From the cell containing the given text, extract its center point as (x, y) coordinate. 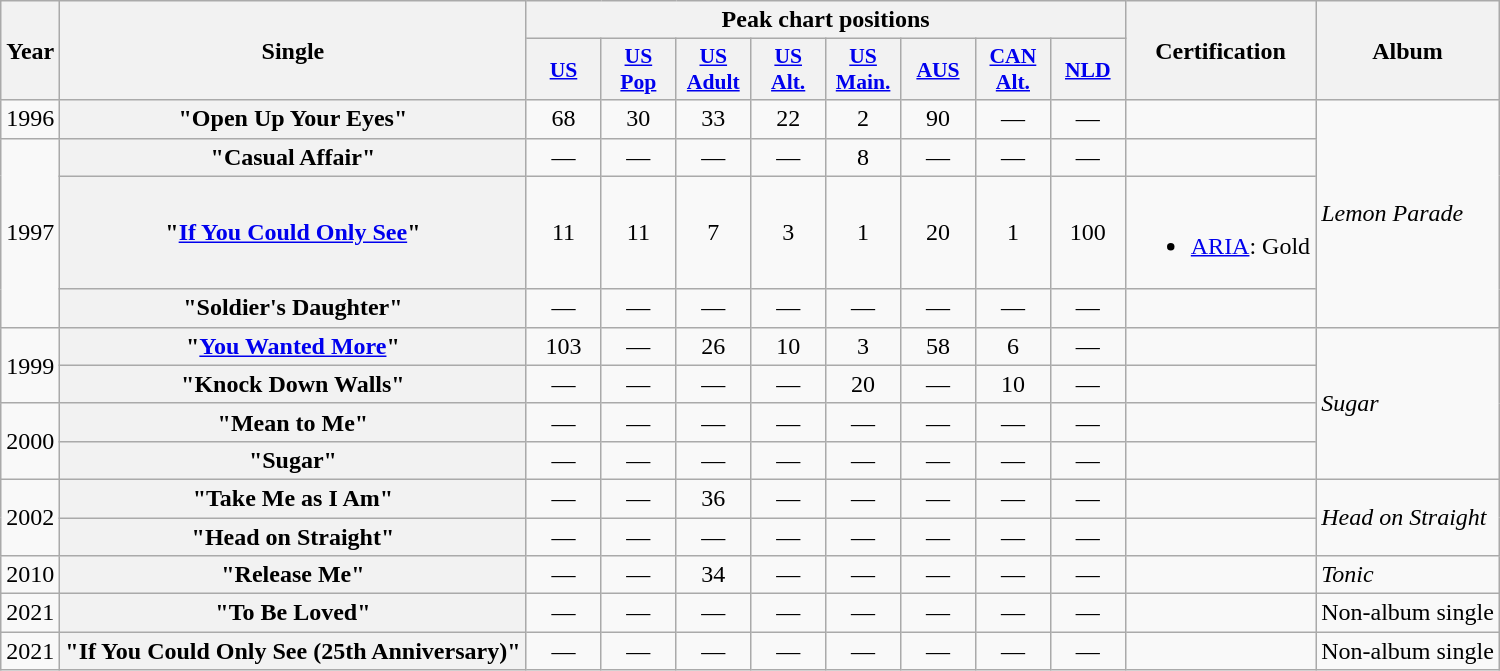
Peak chart positions (826, 20)
"If You Could Only See (25th Anniversary)" (293, 651)
1997 (30, 232)
2000 (30, 441)
36 (714, 498)
CANAlt. (1012, 70)
USAlt. (788, 70)
Tonic (1408, 575)
90 (938, 119)
6 (1012, 346)
7 (714, 232)
"Casual Affair" (293, 157)
68 (564, 119)
Head on Straight (1408, 517)
ARIA: Gold (1220, 232)
Sugar (1408, 403)
1999 (30, 365)
"Soldier's Daughter" (293, 308)
Album (1408, 50)
100 (1088, 232)
Lemon Parade (1408, 214)
1996 (30, 119)
AUS (938, 70)
"If You Could Only See" (293, 232)
"You Wanted More" (293, 346)
Single (293, 50)
2002 (30, 517)
8 (864, 157)
33 (714, 119)
USPop (638, 70)
US (564, 70)
"Knock Down Walls" (293, 384)
"Head on Straight" (293, 537)
"Mean to Me" (293, 422)
Year (30, 50)
Certification (1220, 50)
26 (714, 346)
"Release Me" (293, 575)
22 (788, 119)
2 (864, 119)
USAdult (714, 70)
NLD (1088, 70)
"Open Up Your Eyes" (293, 119)
34 (714, 575)
"Sugar" (293, 460)
"To Be Loved" (293, 613)
2010 (30, 575)
103 (564, 346)
58 (938, 346)
"Take Me as I Am" (293, 498)
30 (638, 119)
USMain. (864, 70)
